For the text-containing cell, return its midpoint in [X, Y] coordinate format. 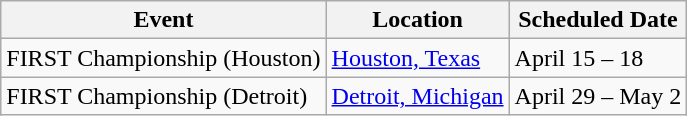
Event [164, 20]
April 15 – 18 [598, 58]
April 29 – May 2 [598, 96]
Houston, Texas [418, 58]
Scheduled Date [598, 20]
FIRST Championship (Detroit) [164, 96]
FIRST Championship (Houston) [164, 58]
Location [418, 20]
Detroit, Michigan [418, 96]
